Search for the cell housing the specified text and yield its [X, Y] center coordinate. 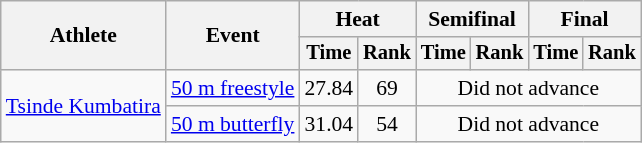
Heat [357, 19]
Event [233, 36]
Semifinal [472, 19]
50 m butterfly [233, 124]
Athlete [84, 36]
Final [584, 19]
54 [387, 124]
Tsinde Kumbatira [84, 106]
69 [387, 88]
50 m freestyle [233, 88]
27.84 [328, 88]
31.04 [328, 124]
